Scan for the cell matching the given text and deliver its [x, y] coordinate at center. 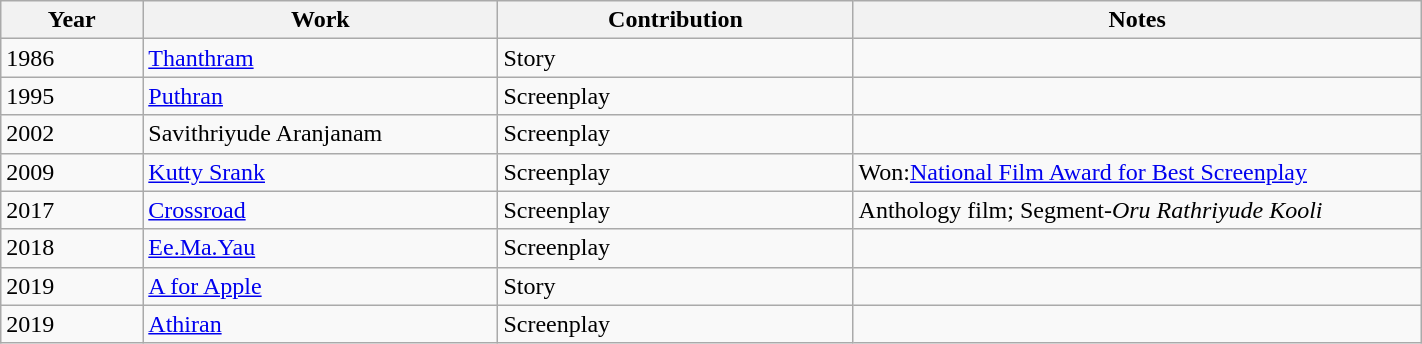
Year [72, 20]
1995 [72, 96]
Work [320, 20]
Won:National Film Award for Best Screenplay [1137, 172]
Anthology film; Segment-Oru Rathriyude Kooli [1137, 210]
Savithriyude Aranjanam [320, 134]
2018 [72, 248]
Puthran [320, 96]
Kutty Srank [320, 172]
1986 [72, 58]
Crossroad [320, 210]
2002 [72, 134]
Ee.Ma.Yau [320, 248]
Athiran [320, 324]
Contribution [676, 20]
Thanthram [320, 58]
2009 [72, 172]
Notes [1137, 20]
2017 [72, 210]
A for Apple [320, 286]
